For the text-containing cell, return its midpoint in [X, Y] coordinate format. 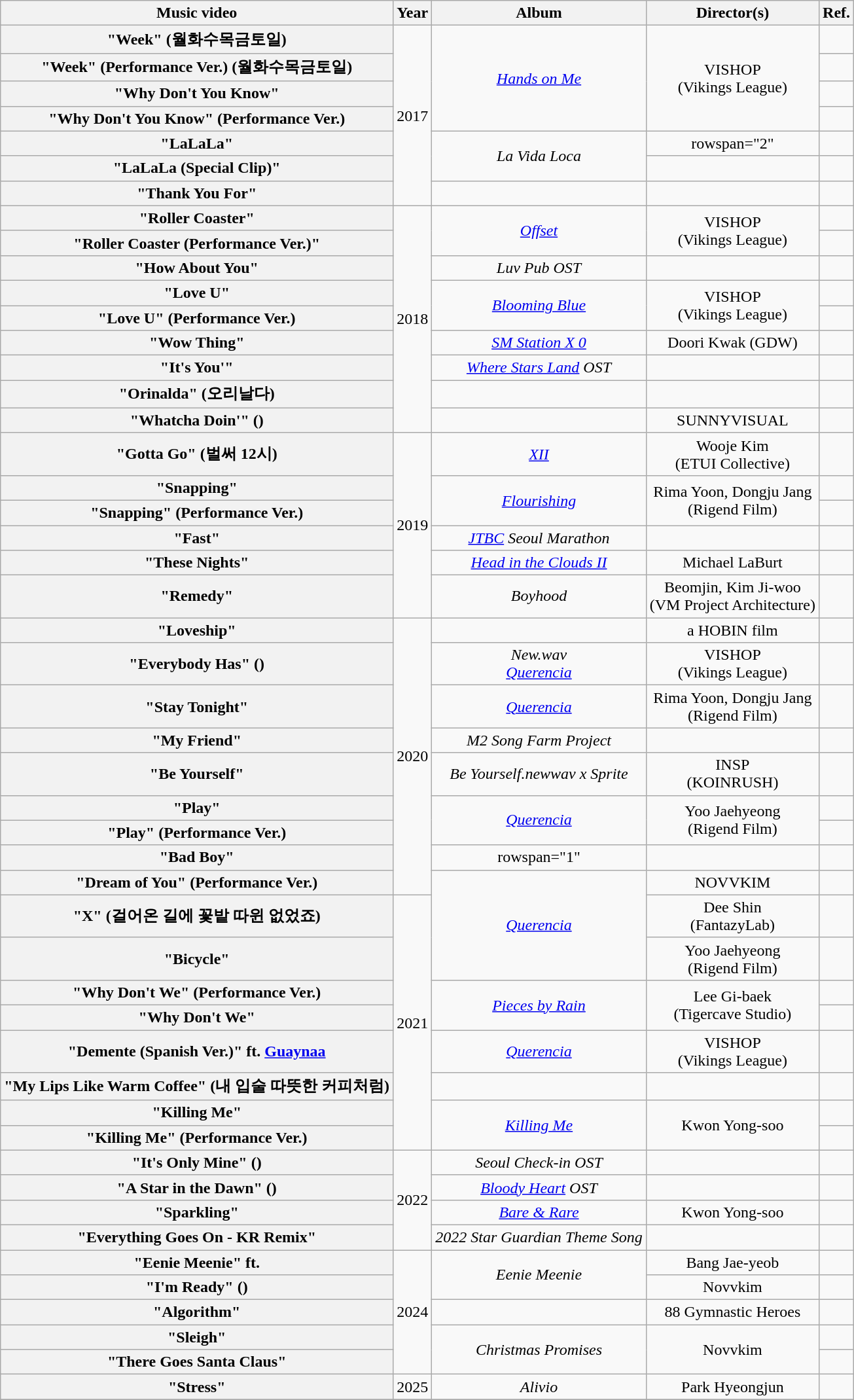
"These Nights" [197, 563]
88 Gymnastic Heroes [732, 1312]
"My Friend" [197, 740]
"Thank You For" [197, 193]
"Remedy" [197, 597]
2022 Star Guardian Theme Song [539, 1237]
NOVVKIM [732, 882]
Seoul Check-in OST [539, 1162]
2017 [412, 115]
rowspan="2" [732, 143]
Album [539, 13]
"Love U" (Performance Ver.) [197, 317]
"Bad Boy" [197, 857]
Beomjin, Kim Ji-woo(VM Project Architecture) [732, 597]
Park Hyeongjun [732, 1387]
"Stay Tonight" [197, 707]
"Wow Thing" [197, 343]
"Whatcha Doin'" () [197, 420]
INSP(KOINRUSH) [732, 774]
SUNNYVISUAL [732, 420]
"Week" (Performance Ver.) (월화수목금토일) [197, 67]
"Stress" [197, 1387]
"Killing Me" (Performance Ver.) [197, 1138]
"Snapping" (Performance Ver.) [197, 512]
"Be Yourself" [197, 774]
2025 [412, 1387]
"Demente (Spanish Ver.)" ft. Guaynaa [197, 1051]
"Killing Me" [197, 1113]
Michael LaBurt [732, 563]
"Why Don't We" [197, 1017]
"Eenie Meenie" ft. [197, 1263]
Alivio [539, 1387]
"I'm Ready" () [197, 1287]
Be Yourself.newwav x Sprite [539, 774]
2021 [412, 1022]
"Gotta Go" (벌써 12시) [197, 454]
"Loveship" [197, 630]
"Snapping" [197, 488]
2024 [412, 1312]
Ref. [836, 13]
2018 [412, 319]
"Sleigh" [197, 1337]
Doori Kwak (GDW) [732, 343]
Dee Shin(FantazyLab) [732, 916]
"Why Don't You Know" [197, 94]
"A Star in the Dawn" () [197, 1187]
SM Station X 0 [539, 343]
La Vida Loca [539, 156]
Head in the Clouds II [539, 563]
"X" (걸어온 길에 꽃밭 따윈 없었죠) [197, 916]
"Why Don't We" (Performance Ver.) [197, 992]
Pieces by Rain [539, 1005]
XII [539, 454]
"Sparkling" [197, 1212]
Eenie Meenie [539, 1275]
Where Stars Land OST [539, 368]
New.wavQuerencia [539, 664]
Music video [197, 13]
Lee Gi-baek(Tigercave Studio) [732, 1005]
JTBC Seoul Marathon [539, 537]
"Roller Coaster" [197, 218]
"My Lips Like Warm Coffee" (내 입술 따뜻한 커피처럼) [197, 1086]
"Love U" [197, 293]
Killing Me [539, 1125]
"Algorithm" [197, 1312]
"Why Don't You Know" (Performance Ver.) [197, 118]
"LaLaLa" [197, 143]
2019 [412, 525]
rowspan="1" [539, 857]
"Fast" [197, 537]
Christmas Promises [539, 1350]
Year [412, 13]
"LaLaLa (Special Clip)" [197, 168]
M2 Song Farm Project [539, 740]
"It's You'" [197, 368]
"Everybody Has" () [197, 664]
"There Goes Santa Claus" [197, 1362]
"Orinalda" (오리날다) [197, 394]
"How About You" [197, 268]
a HOBIN film [732, 630]
2022 [412, 1200]
Offset [539, 230]
Flourishing [539, 500]
Director(s) [732, 13]
"It's Only Mine" () [197, 1162]
"Play" [197, 808]
"Everything Goes On - KR Remix" [197, 1237]
Bang Jae-yeob [732, 1263]
Boyhood [539, 597]
2020 [412, 757]
Luv Pub OST [539, 268]
"Dream of You" (Performance Ver.) [197, 882]
Hands on Me [539, 79]
Blooming Blue [539, 305]
Bare & Rare [539, 1212]
"Roller Coaster (Performance Ver.)" [197, 243]
"Play" (Performance Ver.) [197, 833]
Bloody Heart OST [539, 1187]
"Bicycle" [197, 958]
"Week" (월화수목금토일) [197, 39]
Wooje Kim(ETUI Collective) [732, 454]
